From the cell containing the given text, extract its center point as [x, y] coordinate. 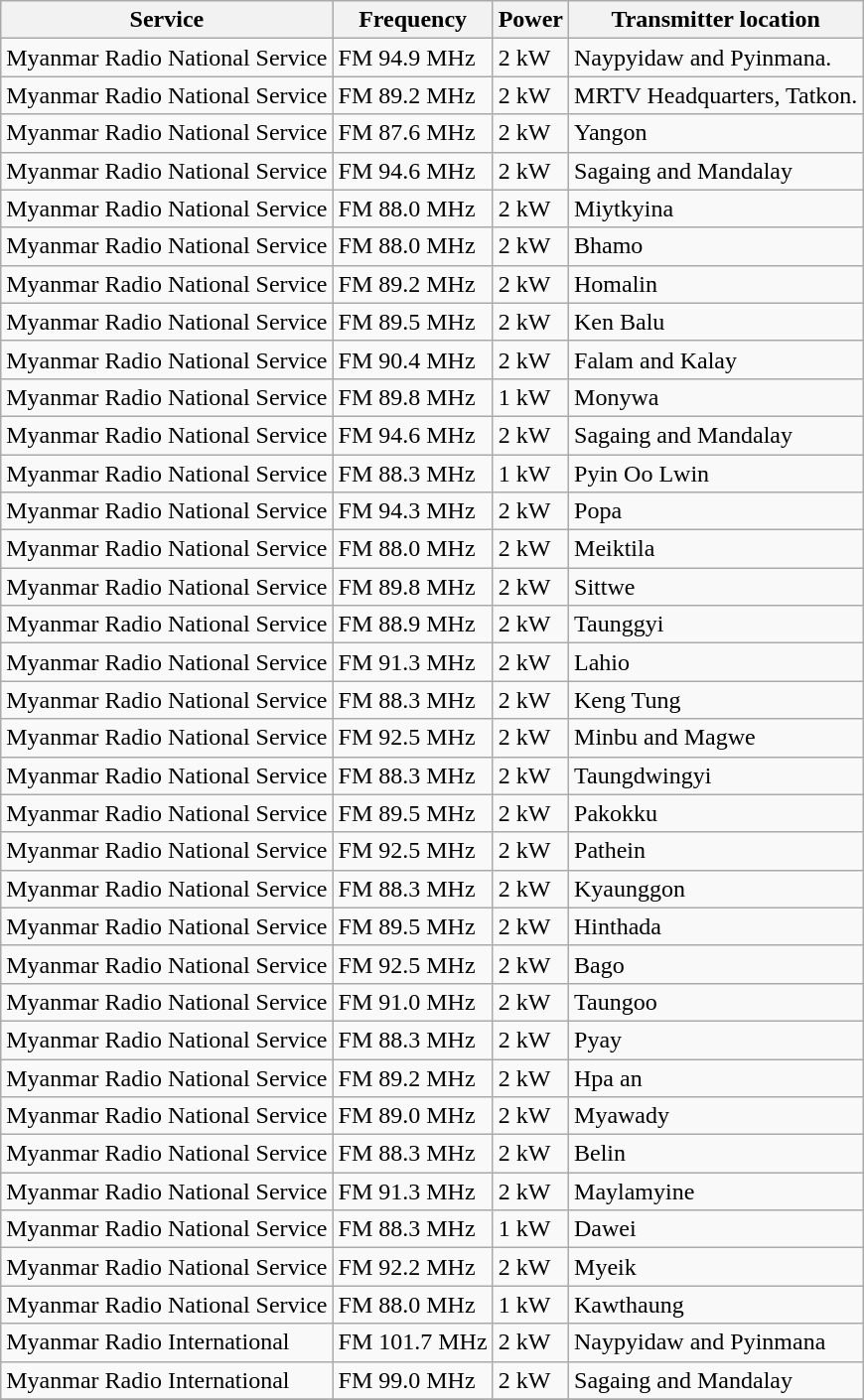
Taungdwingyi [716, 775]
Naypyidaw and Pyinmana. [716, 58]
Pyay [716, 1040]
Monywa [716, 397]
Power [530, 20]
Meiktila [716, 549]
Pyin Oo Lwin [716, 474]
Dawei [716, 1229]
Homalin [716, 284]
Minbu and Magwe [716, 738]
FM 101.7 MHz [413, 1342]
Hpa an [716, 1077]
Yangon [716, 133]
Ken Balu [716, 322]
Miytkyina [716, 209]
FM 94.3 MHz [413, 511]
FM 94.9 MHz [413, 58]
Kawthaung [716, 1305]
Service [167, 20]
FM 92.2 MHz [413, 1267]
Kyaunggon [716, 889]
FM 91.0 MHz [413, 1002]
Hinthada [716, 926]
Keng Tung [716, 700]
Transmitter location [716, 20]
Pathein [716, 851]
Falam and Kalay [716, 359]
FM 87.6 MHz [413, 133]
FM 88.9 MHz [413, 625]
Lahio [716, 662]
Pakokku [716, 813]
Frequency [413, 20]
Sittwe [716, 587]
Naypyidaw and Pyinmana [716, 1342]
Myawady [716, 1116]
Bago [716, 964]
Bhamo [716, 246]
Popa [716, 511]
Myeik [716, 1267]
Taunggyi [716, 625]
Taungoo [716, 1002]
Belin [716, 1154]
MRTV Headquarters, Tatkon. [716, 95]
FM 90.4 MHz [413, 359]
Maylamyine [716, 1191]
FM 89.0 MHz [413, 1116]
FM 99.0 MHz [413, 1380]
